Determine the [X, Y] coordinate at the center of the cell enclosing the given text.  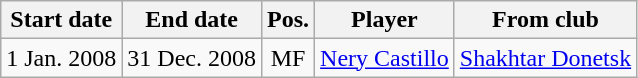
End date [192, 20]
Start date [62, 20]
From club [545, 20]
Shakhtar Donetsk [545, 58]
Nery Castillo [385, 58]
Player [385, 20]
1 Jan. 2008 [62, 58]
MF [288, 58]
31 Dec. 2008 [192, 58]
Pos. [288, 20]
